Search for the cell housing the specified text and yield its [X, Y] center coordinate. 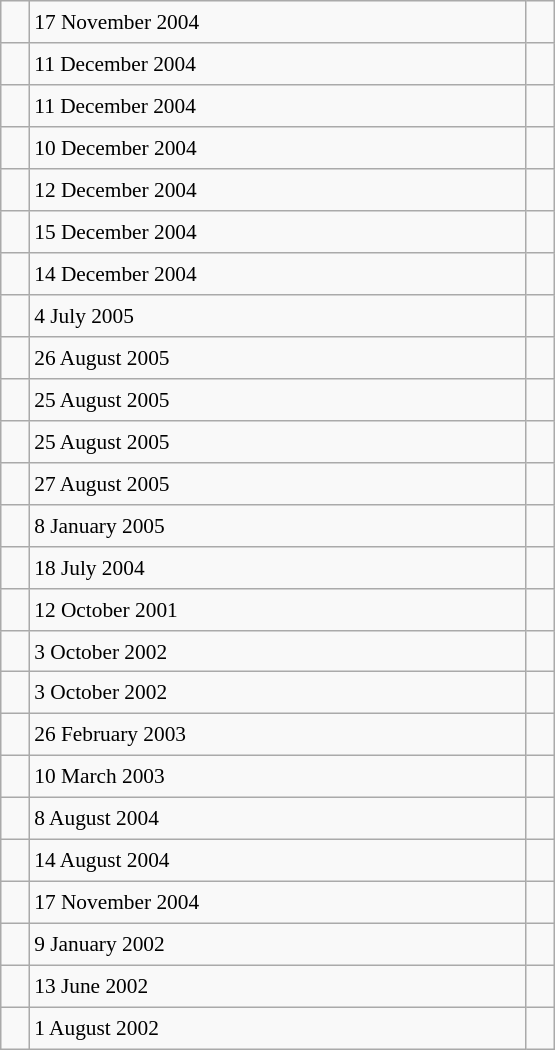
14 December 2004 [278, 274]
14 August 2004 [278, 861]
27 August 2005 [278, 483]
15 December 2004 [278, 232]
18 July 2004 [278, 567]
1 August 2002 [278, 1028]
10 March 2003 [278, 777]
8 January 2005 [278, 525]
13 June 2002 [278, 986]
9 January 2002 [278, 945]
26 February 2003 [278, 735]
12 October 2001 [278, 609]
26 August 2005 [278, 358]
12 December 2004 [278, 190]
10 December 2004 [278, 148]
8 August 2004 [278, 819]
4 July 2005 [278, 316]
